For the text-containing cell, return its midpoint in [X, Y] coordinate format. 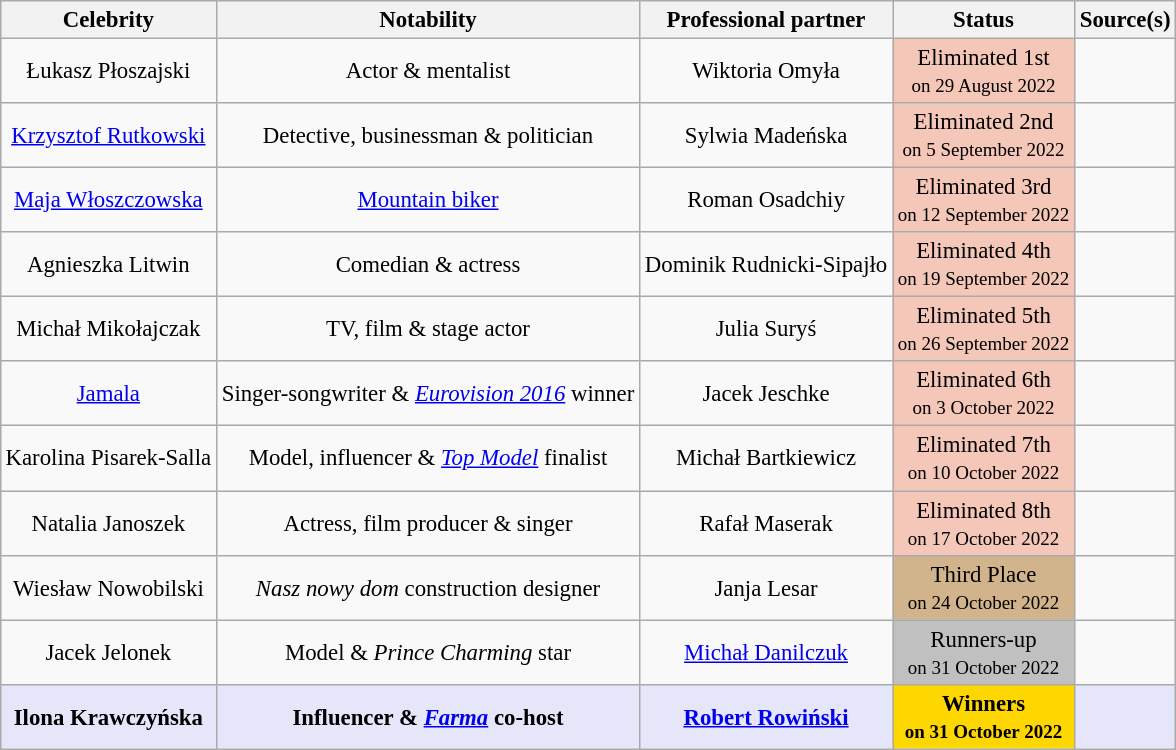
Jacek Jeschke [766, 394]
Ilona Krawczyńska [108, 716]
Influencer & Farma co-host [428, 716]
Rafał Maserak [766, 522]
Sylwia Madeńska [766, 136]
Eliminated 3rdon 12 September 2022 [984, 200]
Actor & mentalist [428, 70]
Nasz nowy dom construction designer [428, 588]
Roman Osadchiy [766, 200]
Maja Włoszczowska [108, 200]
Runners-upon 31 October 2022 [984, 652]
Eliminated 2ndon 5 September 2022 [984, 136]
Celebrity [108, 20]
Model, influencer & Top Model finalist [428, 458]
Michał Danilczuk [766, 652]
Agnieszka Litwin [108, 264]
Michał Bartkiewicz [766, 458]
Natalia Janoszek [108, 522]
Karolina Pisarek-Salla [108, 458]
Third Placeon 24 October 2022 [984, 588]
TV, film & stage actor [428, 330]
Mountain biker [428, 200]
Dominik Rudnicki-Sipajło [766, 264]
Detective, businessman & politician [428, 136]
Wiesław Nowobilski [108, 588]
Comedian & actress [428, 264]
Eliminated 6thon 3 October 2022 [984, 394]
Michał Mikołajczak [108, 330]
Jacek Jelonek [108, 652]
Source(s) [1124, 20]
Eliminated 1ston 29 August 2022 [984, 70]
Jamala [108, 394]
Robert Rowiński [766, 716]
Łukasz Płoszajski [108, 70]
Krzysztof Rutkowski [108, 136]
Wiktoria Omyła [766, 70]
Notability [428, 20]
Eliminated 4thon 19 September 2022 [984, 264]
Singer-songwriter & Eurovision 2016 winner [428, 394]
Eliminated 7thon 10 October 2022 [984, 458]
Julia Suryś [766, 330]
Actress, film producer & singer [428, 522]
Eliminated 8thon 17 October 2022 [984, 522]
Status [984, 20]
Model & Prince Charming star [428, 652]
Winnerson 31 October 2022 [984, 716]
Eliminated 5thon 26 September 2022 [984, 330]
Professional partner [766, 20]
Janja Lesar [766, 588]
